Pinpoint the cell where the given text exists, returning its [X, Y] midpoint coordinate. 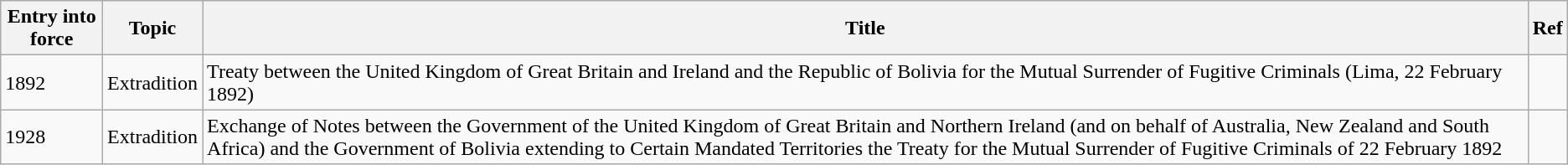
Title [866, 28]
Ref [1548, 28]
Entry into force [52, 28]
Topic [152, 28]
1892 [52, 82]
1928 [52, 137]
